Return the [x, y] coordinate for the center point of the cell that contains the specified text.  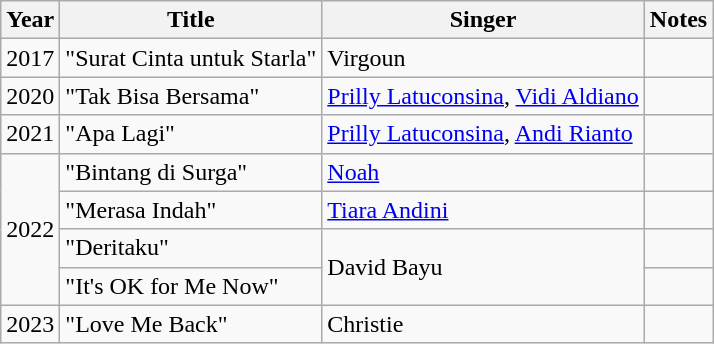
2020 [30, 96]
"Deritaku" [191, 248]
"It's OK for Me Now" [191, 286]
2017 [30, 58]
Noah [484, 172]
2022 [30, 229]
David Bayu [484, 267]
Christie [484, 324]
"Surat Cinta untuk Starla" [191, 58]
Title [191, 20]
Tiara Andini [484, 210]
2023 [30, 324]
"Apa Lagi" [191, 134]
"Tak Bisa Bersama" [191, 96]
"Bintang di Surga" [191, 172]
"Love Me Back" [191, 324]
Prilly Latuconsina, Vidi Aldiano [484, 96]
Virgoun [484, 58]
Year [30, 20]
"Merasa Indah" [191, 210]
Prilly Latuconsina, Andi Rianto [484, 134]
2021 [30, 134]
Singer [484, 20]
Notes [678, 20]
